Scan for the cell matching the given text and deliver its [x, y] coordinate at center. 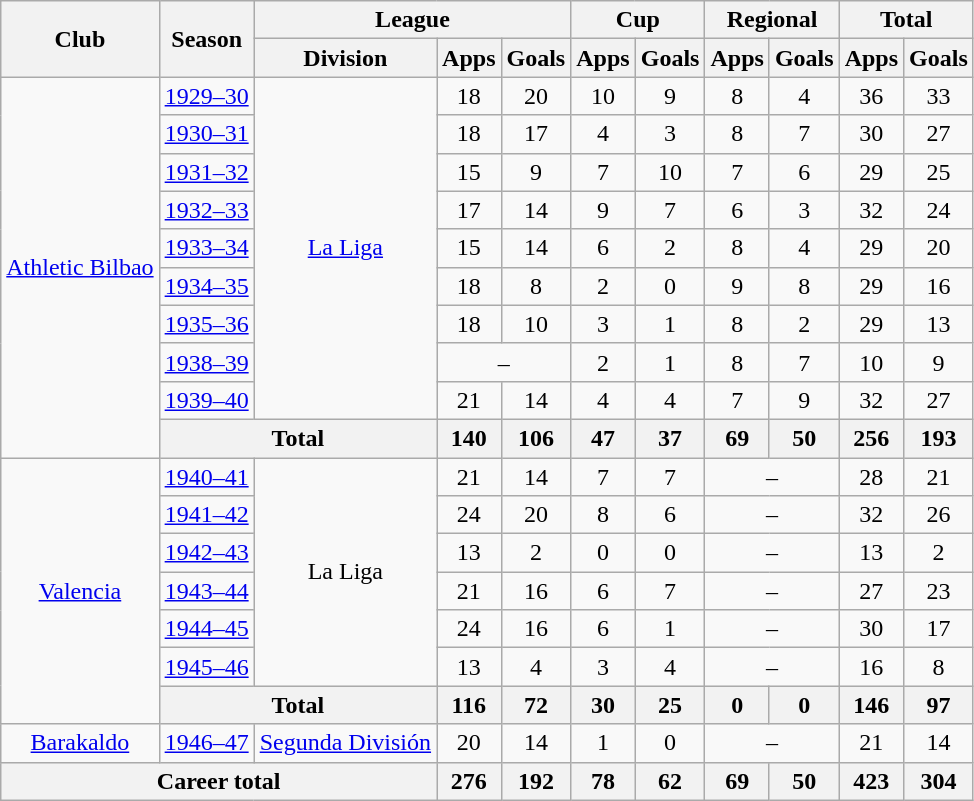
1930–31 [206, 134]
78 [603, 781]
Cup [638, 20]
1931–32 [206, 172]
256 [871, 438]
Club [80, 39]
1942–43 [206, 553]
1934–35 [206, 286]
Athletic Bilbao [80, 268]
Valencia [80, 591]
116 [469, 705]
23 [939, 591]
1933–34 [206, 248]
193 [939, 438]
47 [603, 438]
97 [939, 705]
28 [871, 477]
1935–36 [206, 324]
423 [871, 781]
1929–30 [206, 96]
Regional [772, 20]
Career total [219, 781]
League [412, 20]
1941–42 [206, 515]
Season [206, 39]
146 [871, 705]
1944–45 [206, 629]
1939–40 [206, 400]
33 [939, 96]
1946–47 [206, 743]
192 [536, 781]
37 [670, 438]
36 [871, 96]
304 [939, 781]
Division [345, 58]
140 [469, 438]
1938–39 [206, 362]
1932–33 [206, 210]
72 [536, 705]
26 [939, 515]
276 [469, 781]
1943–44 [206, 591]
Segunda División [345, 743]
1945–46 [206, 667]
1940–41 [206, 477]
106 [536, 438]
Barakaldo [80, 743]
62 [670, 781]
